Capture the cell that displays the provided text and extract its (x, y) central coordinate. 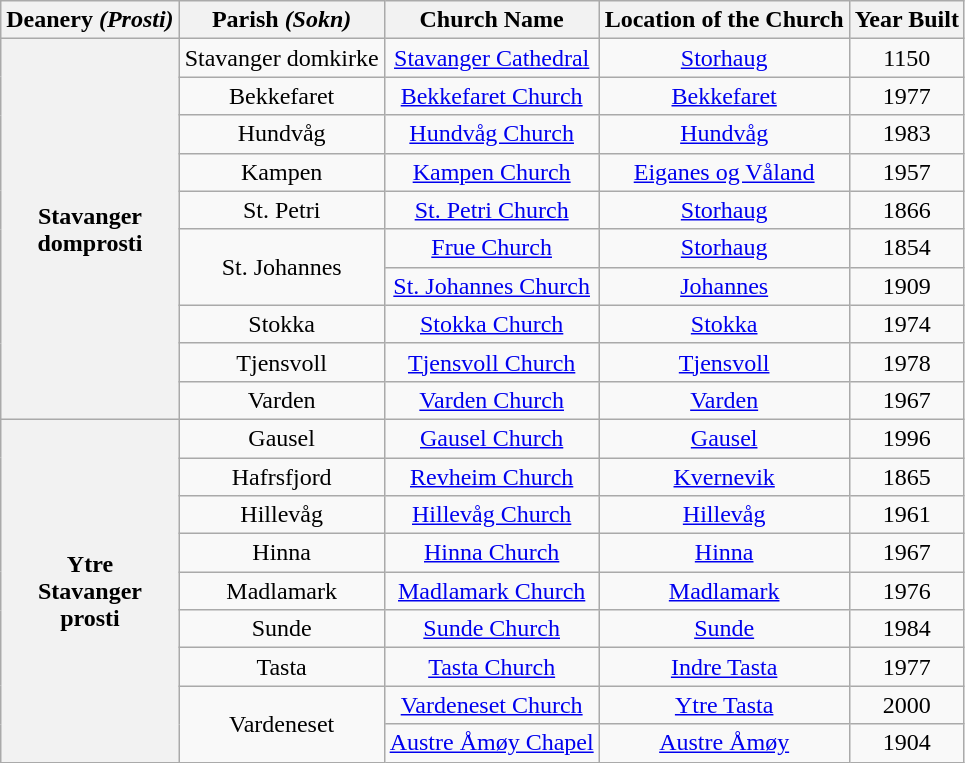
Austre Åmøy Chapel (492, 743)
1978 (906, 362)
Indre Tasta (724, 667)
Madlamark Church (492, 591)
1150 (906, 58)
Location of the Church (724, 20)
1984 (906, 629)
1866 (906, 210)
Stavangerdomprosti (90, 230)
1909 (906, 286)
Hundvåg Church (492, 134)
Hillevåg Church (492, 515)
St. Petri (282, 210)
Tasta (282, 667)
Ytre Tasta (724, 705)
Bekkefaret Church (492, 96)
Kampen Church (492, 172)
Deanery (Prosti) (90, 20)
Church Name (492, 20)
Hinna Church (492, 553)
Varden Church (492, 400)
Gausel Church (492, 438)
Stavanger Cathedral (492, 58)
St. Johannes (282, 267)
Hafrsfjord (282, 477)
Year Built (906, 20)
1996 (906, 438)
1904 (906, 743)
1983 (906, 134)
Sunde Church (492, 629)
2000 (906, 705)
Stavanger domkirke (282, 58)
St. Johannes Church (492, 286)
1865 (906, 477)
Vardeneset (282, 724)
1961 (906, 515)
Kvernevik (724, 477)
Parish (Sokn) (282, 20)
Johannes (724, 286)
1957 (906, 172)
Kampen (282, 172)
1854 (906, 248)
Frue Church (492, 248)
Tjensvoll Church (492, 362)
1976 (906, 591)
Eiganes og Våland (724, 172)
Austre Åmøy (724, 743)
YtreStavangerprosti (90, 590)
Revheim Church (492, 477)
1974 (906, 324)
St. Petri Church (492, 210)
Tasta Church (492, 667)
Vardeneset Church (492, 705)
Stokka Church (492, 324)
